Extract the [x, y] coordinate from the center of the cell holding the provided text.  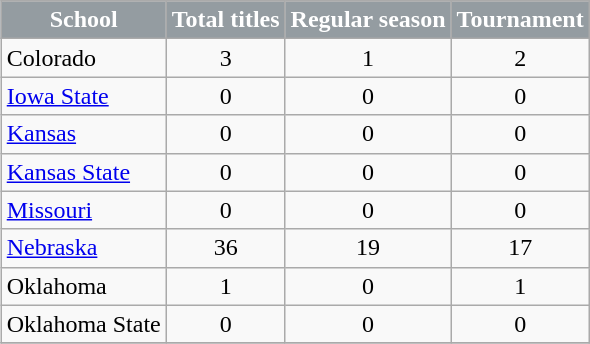
3 [226, 58]
36 [226, 248]
School [84, 20]
Kansas State [84, 172]
17 [520, 248]
Total titles [226, 20]
19 [368, 248]
Kansas [84, 134]
Regular season [368, 20]
Oklahoma [84, 286]
Missouri [84, 210]
Colorado [84, 58]
2 [520, 58]
Oklahoma State [84, 324]
Nebraska [84, 248]
Iowa State [84, 96]
Tournament [520, 20]
